For the text-containing cell, return its midpoint in (x, y) coordinate format. 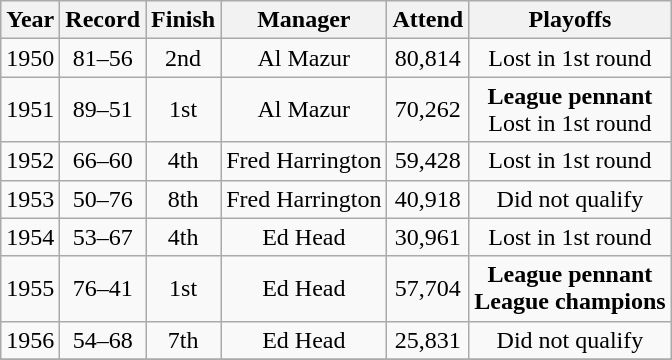
1956 (30, 340)
Attend (428, 20)
40,918 (428, 199)
Year (30, 20)
8th (184, 199)
57,704 (428, 288)
1954 (30, 237)
Manager (304, 20)
50–76 (103, 199)
59,428 (428, 161)
1952 (30, 161)
30,961 (428, 237)
Record (103, 20)
25,831 (428, 340)
54–68 (103, 340)
53–67 (103, 237)
66–60 (103, 161)
Finish (184, 20)
2nd (184, 58)
League pennantLost in 1st round (570, 110)
7th (184, 340)
1955 (30, 288)
70,262 (428, 110)
76–41 (103, 288)
1953 (30, 199)
1951 (30, 110)
81–56 (103, 58)
80,814 (428, 58)
1950 (30, 58)
League pennantLeague champions (570, 288)
89–51 (103, 110)
Playoffs (570, 20)
